Return the (X, Y) coordinate for the center point of the cell that contains the specified text.  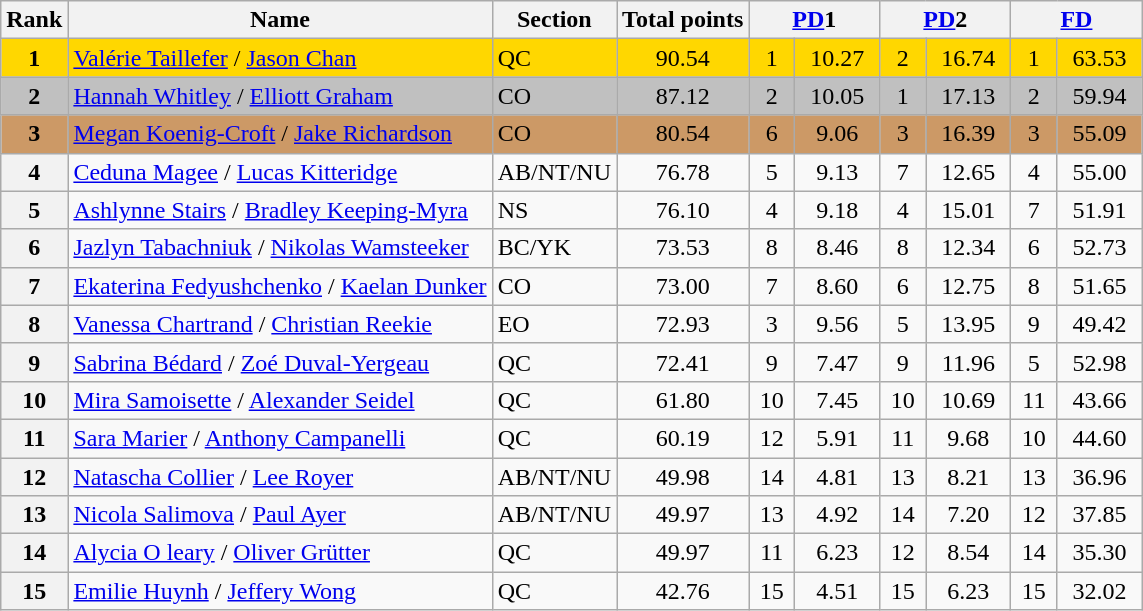
11.96 (968, 362)
52.98 (1100, 362)
80.54 (683, 134)
PD1 (814, 20)
Total points (683, 20)
5.91 (838, 438)
49.98 (683, 477)
Ceduna Magee / Lucas Kitteridge (280, 172)
90.54 (683, 58)
EO (554, 324)
76.78 (683, 172)
87.12 (683, 96)
7.45 (838, 400)
9.56 (838, 324)
37.85 (1100, 515)
4.92 (838, 515)
51.91 (1100, 210)
16.74 (968, 58)
10.05 (838, 96)
Ekaterina Fedyushchenko / Kaelan Dunker (280, 286)
10.27 (838, 58)
Rank (34, 20)
12.65 (968, 172)
Valérie Taillefer / Jason Chan (280, 58)
60.19 (683, 438)
10.69 (968, 400)
72.41 (683, 362)
72.93 (683, 324)
7.47 (838, 362)
59.94 (1100, 96)
15.01 (968, 210)
13.95 (968, 324)
PD2 (946, 20)
16.39 (968, 134)
12.34 (968, 248)
8.46 (838, 248)
52.73 (1100, 248)
55.09 (1100, 134)
FD (1076, 20)
Hannah Whitley / Elliott Graham (280, 96)
35.30 (1100, 553)
42.76 (683, 591)
NS (554, 210)
8.54 (968, 553)
Sara Marier / Anthony Campanelli (280, 438)
9.06 (838, 134)
8.21 (968, 477)
51.65 (1100, 286)
9.18 (838, 210)
73.00 (683, 286)
63.53 (1100, 58)
4.51 (838, 591)
Megan Koenig-Croft / Jake Richardson (280, 134)
12.75 (968, 286)
Emilie Huynh / Jeffery Wong (280, 591)
Alycia O leary / Oliver Grütter (280, 553)
43.66 (1100, 400)
Jazlyn Tabachniuk / Nikolas Wamsteeker (280, 248)
4.81 (838, 477)
76.10 (683, 210)
8.60 (838, 286)
Sabrina Bédard / Zoé Duval-Yergeau (280, 362)
73.53 (683, 248)
55.00 (1100, 172)
Nicola Salimova / Paul Ayer (280, 515)
61.80 (683, 400)
Name (280, 20)
7.20 (968, 515)
9.68 (968, 438)
17.13 (968, 96)
36.96 (1100, 477)
Natascha Collier / Lee Royer (280, 477)
BC/YK (554, 248)
9.13 (838, 172)
Mira Samoisette / Alexander Seidel (280, 400)
Ashlynne Stairs / Bradley Keeping-Myra (280, 210)
49.42 (1100, 324)
Vanessa Chartrand / Christian Reekie (280, 324)
Section (554, 20)
32.02 (1100, 591)
44.60 (1100, 438)
